Output the [x, y] coordinate of the center of the cell containing the given text.  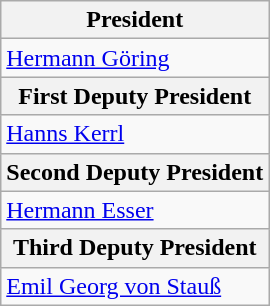
First Deputy President [135, 96]
Hanns Kerrl [135, 134]
Emil Georg von Stauß [135, 286]
Second Deputy President [135, 172]
President [135, 20]
Hermann Esser [135, 210]
Third Deputy President [135, 248]
Hermann Göring [135, 58]
